Find where the given text appears and provide that cell's center as [x, y] coordinate. 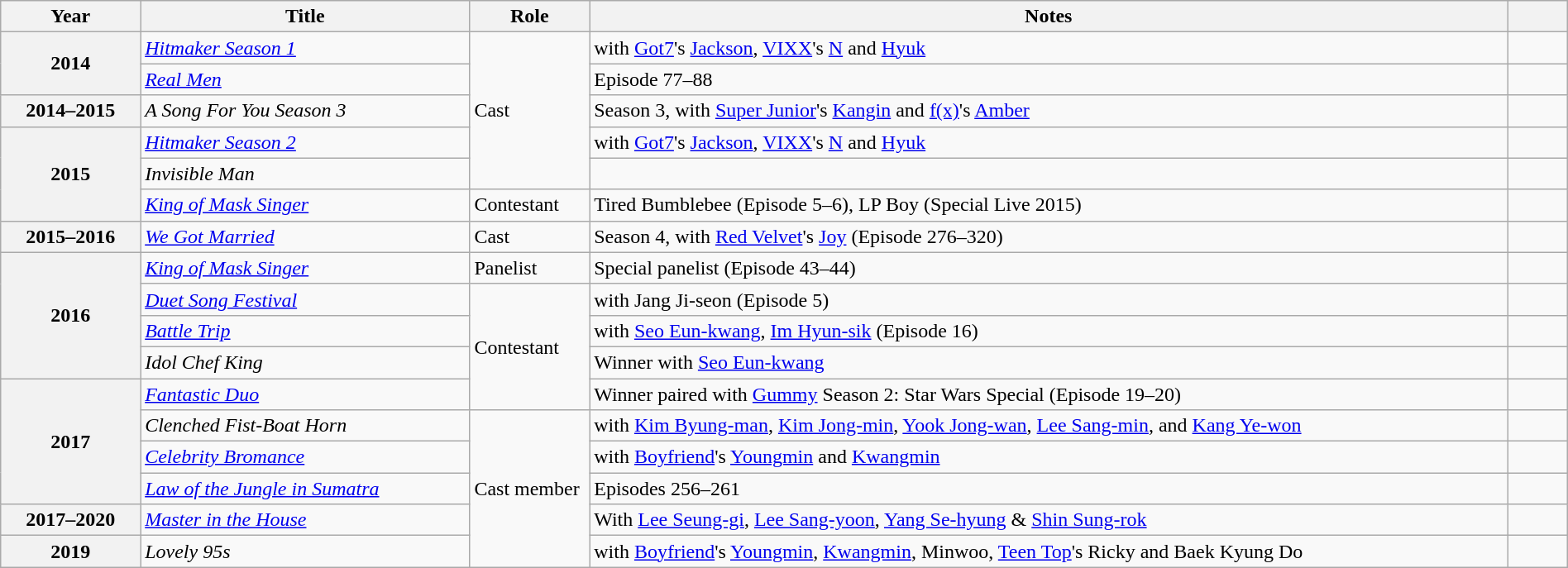
Special panelist (Episode 43–44) [1049, 268]
Real Men [305, 79]
Invisible Man [305, 174]
Winner paired with Gummy Season 2: Star Wars Special (Episode 19–20) [1049, 394]
Idol Chef King [305, 362]
Season 4, with Red Velvet's Joy (Episode 276–320) [1049, 236]
Year [71, 17]
with Boyfriend's Youngmin, Kwangmin, Minwoo, Teen Top's Ricky and Baek Kyung Do [1049, 551]
Cast member [529, 489]
with Boyfriend's Youngmin and Kwangmin [1049, 457]
Law of the Jungle in Sumatra [305, 489]
2014 [71, 64]
Season 3, with Super Junior's Kangin and f(x)'s Amber [1049, 111]
2017 [71, 442]
Clenched Fist-Boat Horn [305, 426]
Notes [1049, 17]
Panelist [529, 268]
Battle Trip [305, 331]
Tired Bumblebee (Episode 5–6), LP Boy (Special Live 2015) [1049, 205]
with Seo Eun-kwang, Im Hyun-sik (Episode 16) [1049, 331]
A Song For You Season 3 [305, 111]
Celebrity Bromance [305, 457]
with Jang Ji-seon (Episode 5) [1049, 299]
2016 [71, 315]
Fantastic Duo [305, 394]
With Lee Seung-gi, Lee Sang-yoon, Yang Se-hyung & Shin Sung-rok [1049, 520]
We Got Married [305, 236]
Title [305, 17]
Hitmaker Season 2 [305, 142]
2015–2016 [71, 236]
2017–2020 [71, 520]
Winner with Seo Eun-kwang [1049, 362]
Episode 77–88 [1049, 79]
Hitmaker Season 1 [305, 48]
Role [529, 17]
Lovely 95s [305, 551]
2014–2015 [71, 111]
Episodes 256–261 [1049, 489]
2015 [71, 174]
Duet Song Festival [305, 299]
2019 [71, 551]
Master in the House [305, 520]
with Kim Byung-man, Kim Jong-min, Yook Jong-wan, Lee Sang-min, and Kang Ye-won [1049, 426]
